Pinpoint the cell where the given text exists, returning its [x, y] midpoint coordinate. 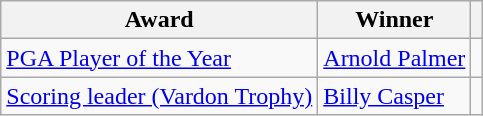
Scoring leader (Vardon Trophy) [160, 96]
Arnold Palmer [394, 58]
Winner [394, 20]
Billy Casper [394, 96]
Award [160, 20]
PGA Player of the Year [160, 58]
